Return the (x, y) coordinate for the center point of the cell that contains the specified text.  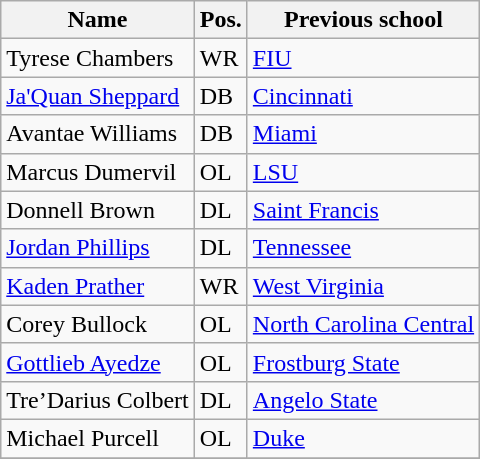
Jordan Phillips (98, 248)
Gottlieb Ayedze (98, 362)
Donnell Brown (98, 210)
Tyrese Chambers (98, 58)
Duke (363, 438)
North Carolina Central (363, 324)
Angelo State (363, 400)
Marcus Dumervil (98, 172)
Corey Bullock (98, 324)
Previous school (363, 20)
Michael Purcell (98, 438)
West Virginia (363, 286)
Miami (363, 134)
Ja'Quan Sheppard (98, 96)
Tre’Darius Colbert (98, 400)
Name (98, 20)
Saint Francis (363, 210)
Frostburg State (363, 362)
Pos. (220, 20)
LSU (363, 172)
Tennessee (363, 248)
Avantae Williams (98, 134)
Kaden Prather (98, 286)
FIU (363, 58)
Cincinnati (363, 96)
